Scan for the cell matching the given text and deliver its (X, Y) coordinate at center. 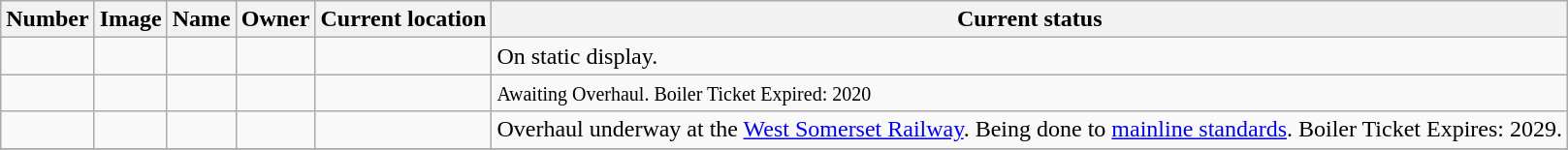
On static display. (1030, 56)
Current location (403, 19)
Image (130, 19)
Overhaul underway at the West Somerset Railway. Being done to mainline standards. Boiler Ticket Expires: 2029. (1030, 130)
Awaiting Overhaul. Boiler Ticket Expired: 2020 (1030, 93)
Owner (275, 19)
Current status (1030, 19)
Name (202, 19)
Number (48, 19)
